Return the (x, y) coordinate for the center point of the cell that contains the specified text.  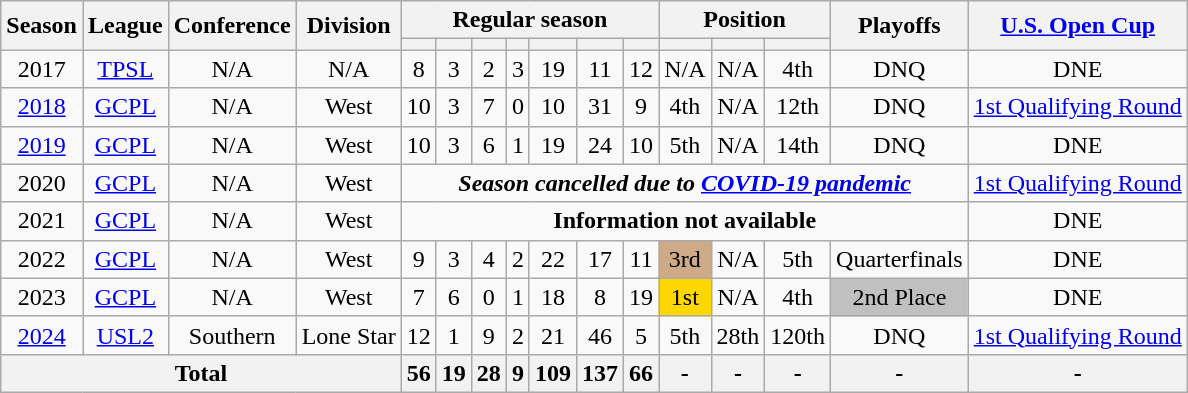
18 (552, 297)
28th (738, 335)
22 (552, 259)
21 (552, 335)
2020 (42, 183)
56 (418, 373)
2017 (42, 69)
14th (798, 145)
Season (42, 26)
24 (600, 145)
Conference (232, 26)
109 (552, 373)
2021 (42, 221)
Playoffs (900, 26)
2022 (42, 259)
66 (642, 373)
Regular season (530, 20)
120th (798, 335)
137 (600, 373)
4 (488, 259)
Division (348, 26)
3rd (685, 259)
2018 (42, 107)
12th (798, 107)
U.S. Open Cup (1078, 26)
2019 (42, 145)
Total (201, 373)
2024 (42, 335)
28 (488, 373)
Season cancelled due to COVID-19 pandemic (684, 183)
17 (600, 259)
31 (600, 107)
Southern (232, 335)
46 (600, 335)
Position (745, 20)
5 (642, 335)
TPSL (125, 69)
Lone Star (348, 335)
League (125, 26)
2023 (42, 297)
Quarterfinals (900, 259)
Information not available (684, 221)
1st (685, 297)
USL2 (125, 335)
2nd Place (900, 297)
